For the text-containing cell, return its midpoint in (x, y) coordinate format. 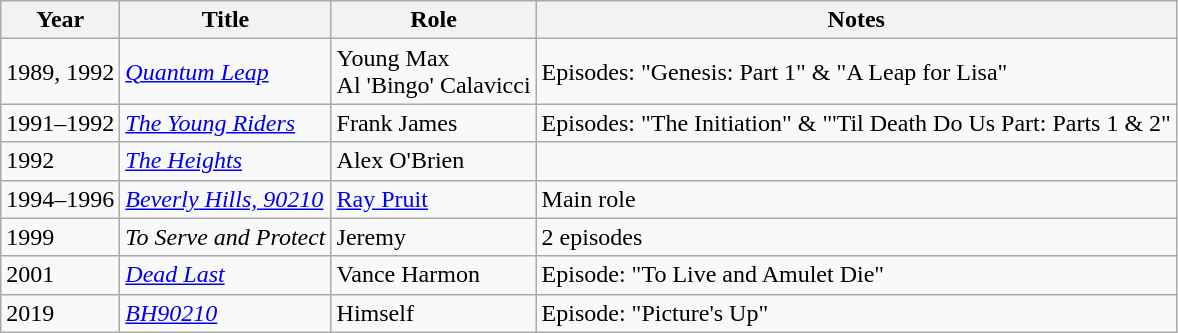
Notes (856, 20)
Episode: "Picture's Up" (856, 313)
Dead Last (226, 275)
1989, 1992 (60, 72)
1991–1992 (60, 123)
Himself (434, 313)
To Serve and Protect (226, 237)
Quantum Leap (226, 72)
Frank James (434, 123)
1994–1996 (60, 199)
2001 (60, 275)
Episodes: "The Initiation" & "'Til Death Do Us Part: Parts 1 & 2" (856, 123)
The Young Riders (226, 123)
The Heights (226, 161)
Episode: "To Live and Amulet Die" (856, 275)
BH90210 (226, 313)
Vance Harmon (434, 275)
1992 (60, 161)
Episodes: "Genesis: Part 1" & "A Leap for Lisa" (856, 72)
Ray Pruit (434, 199)
Main role (856, 199)
Role (434, 20)
Alex O'Brien (434, 161)
Young MaxAl 'Bingo' Calavicci (434, 72)
2 episodes (856, 237)
Year (60, 20)
2019 (60, 313)
Jeremy (434, 237)
Beverly Hills, 90210 (226, 199)
1999 (60, 237)
Title (226, 20)
